Detect which cell encompasses the target text, then output its (x, y) center coordinate. 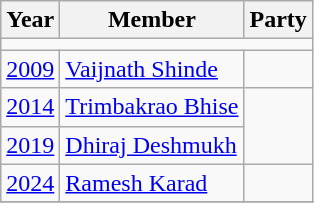
Party (278, 20)
2024 (30, 183)
Dhiraj Deshmukh (152, 145)
Ramesh Karad (152, 183)
2019 (30, 145)
Vaijnath Shinde (152, 69)
Member (152, 20)
Trimbakrao Bhise (152, 107)
Year (30, 20)
2009 (30, 69)
2014 (30, 107)
